Pinpoint the cell where the given text exists, returning its [x, y] midpoint coordinate. 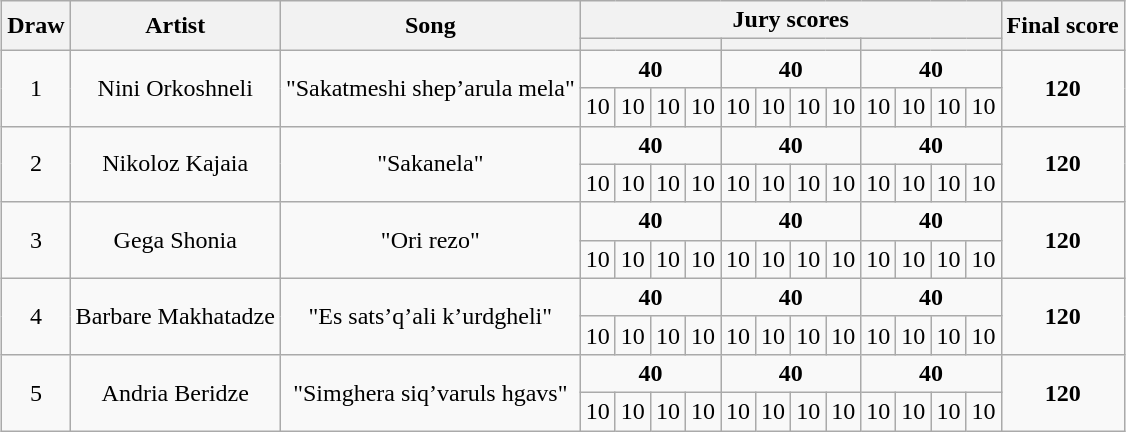
"Sakanela" [430, 164]
Andria Beridze [175, 392]
"Sakatmeshi shep’arula mela" [430, 88]
Jury scores [790, 20]
5 [36, 392]
"Es sats’q’ali k’urdgheli" [430, 316]
Gega Shonia [175, 240]
"Simghera siq’varuls hgavs" [430, 392]
Song [430, 26]
"Ori rezo" [430, 240]
Nini Orkoshneli [175, 88]
Artist [175, 26]
Draw [36, 26]
3 [36, 240]
Nikoloz Kajaia [175, 164]
4 [36, 316]
2 [36, 164]
Final score [1062, 26]
1 [36, 88]
Barbare Makhatadze [175, 316]
